For the text-containing cell, return its midpoint in [x, y] coordinate format. 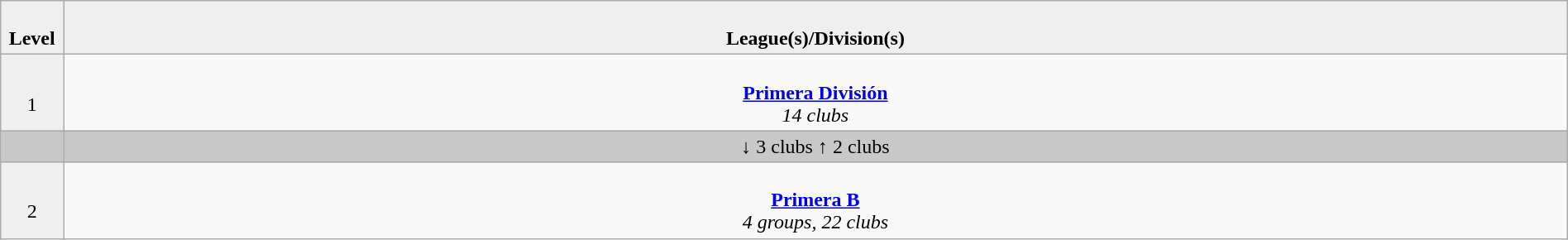
↓ 3 clubs ↑ 2 clubs [815, 146]
1 [32, 93]
2 [32, 200]
League(s)/Division(s) [815, 28]
Primera División 14 clubs [815, 93]
Level [32, 28]
Primera B 4 groups, 22 clubs [815, 200]
